Identify which cell holds the provided text, then report its [X, Y] central coordinate. 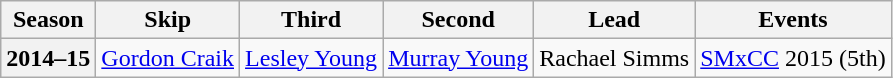
Gordon Craik [168, 58]
Skip [168, 20]
Season [48, 20]
Second [458, 20]
Events [793, 20]
SMxCC 2015 (5th) [793, 58]
Rachael Simms [614, 58]
Lead [614, 20]
2014–15 [48, 58]
Lesley Young [312, 58]
Murray Young [458, 58]
Third [312, 20]
